Extract the (X, Y) coordinate from the center of the cell holding the provided text.  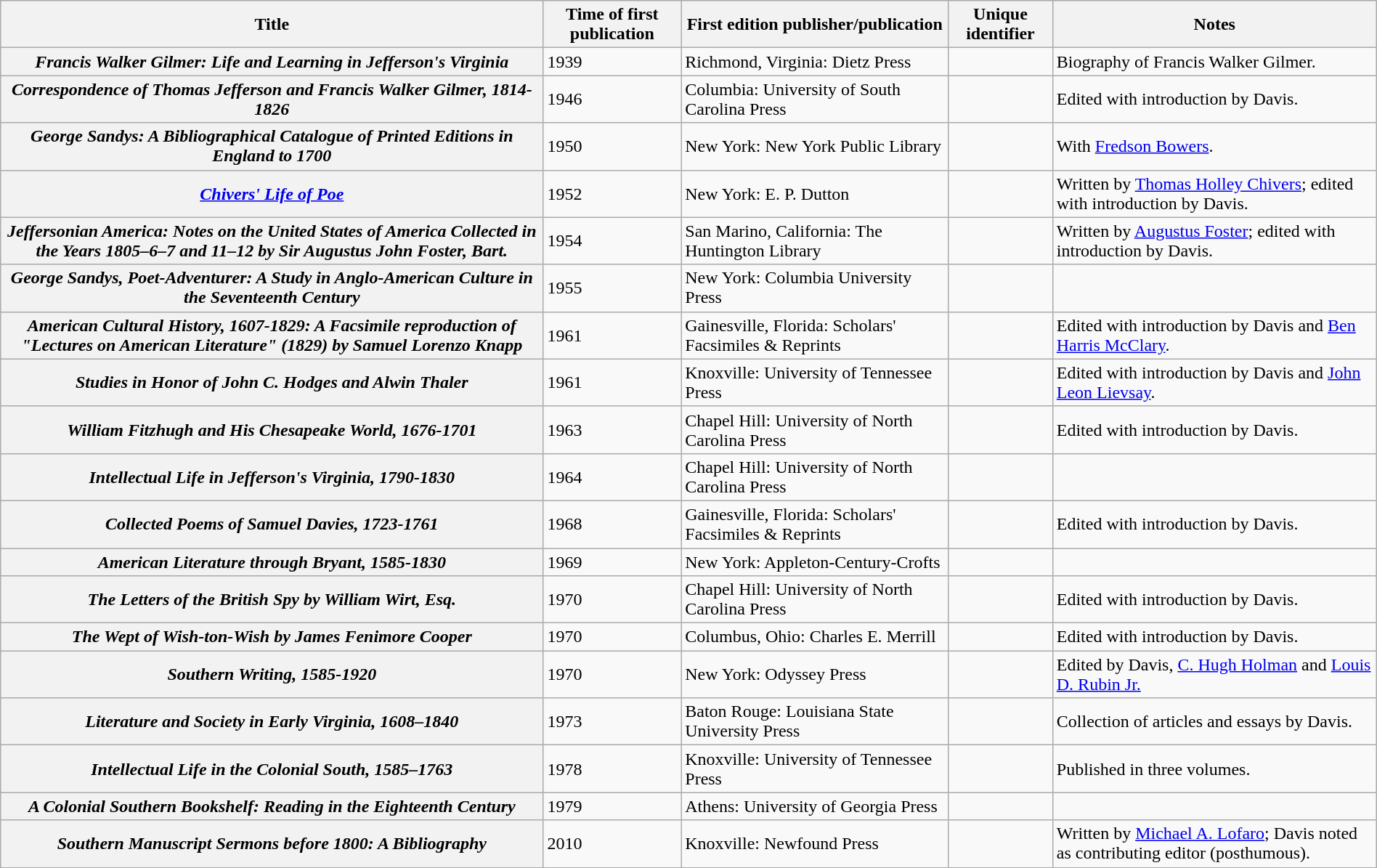
The Letters of the British Spy by William Wirt, Esq. (272, 600)
Biography of Francis Walker Gilmer. (1214, 62)
1968 (612, 524)
Columbus, Ohio: Charles E. Merrill (815, 637)
1939 (612, 62)
New York: E. P. Dutton (815, 193)
Time of first publication (612, 25)
1973 (612, 722)
Athens: University of Georgia Press (815, 806)
The Wept of Wish-ton-Wish by James Fenimore Cooper (272, 637)
1952 (612, 193)
First edition publisher/publication (815, 25)
Title (272, 25)
William Fitzhugh and His Chesapeake World, 1676-1701 (272, 430)
1950 (612, 147)
Baton Rouge: Louisiana State University Press (815, 722)
Published in three volumes. (1214, 768)
Southern Writing, 1585-1920 (272, 674)
Columbia: University of South Carolina Press (815, 99)
1946 (612, 99)
San Marino, California: The Huntington Library (815, 241)
2010 (612, 844)
George Sandys: A Bibliographical Catalogue of Printed Editions in England to 1700 (272, 147)
Jeffersonian America: Notes on the United States of America Collected in the Years 1805–6–7 and 11–12 by Sir Augustus John Foster, Bart. (272, 241)
George Sandys, Poet-Adventurer: A Study in Anglo-American Culture in the Seventeenth Century (272, 288)
Southern Manuscript Sermons before 1800: A Bibliography (272, 844)
Studies in Honor of John C. Hodges and Alwin Thaler (272, 382)
Francis Walker Gilmer: Life and Learning in Jefferson's Virginia (272, 62)
1979 (612, 806)
Chivers' Life of Poe (272, 193)
Correspondence of Thomas Jefferson and Francis Walker Gilmer, 1814-1826 (272, 99)
1969 (612, 561)
Written by Michael A. Lofaro; Davis noted as contributing editor (posthumous). (1214, 844)
Edited with introduction by Davis and Ben Harris McClary. (1214, 336)
1964 (612, 476)
Intellectual Life in the Colonial South, 1585–1763 (272, 768)
Written by Thomas Holley Chivers; edited with introduction by Davis. (1214, 193)
1978 (612, 768)
New York: Columbia University Press (815, 288)
A Colonial Southern Bookshelf: Reading in the Eighteenth Century (272, 806)
New York: New York Public Library (815, 147)
With Fredson Bowers. (1214, 147)
Notes (1214, 25)
New York: Odyssey Press (815, 674)
Literature and Society in Early Virginia, 1608–1840 (272, 722)
Edited by Davis, C. Hugh Holman and Louis D. Rubin Jr. (1214, 674)
New York: Appleton-Century-Crofts (815, 561)
Collected Poems of Samuel Davies, 1723-1761 (272, 524)
Edited with introduction by Davis and John Leon Lievsay. (1214, 382)
1954 (612, 241)
Unique identifier (1001, 25)
Collection of articles and essays by Davis. (1214, 722)
Written by Augustus Foster; edited with introduction by Davis. (1214, 241)
1963 (612, 430)
American Literature through Bryant, 1585-1830 (272, 561)
Richmond, Virginia: Dietz Press (815, 62)
American Cultural History, 1607-1829: A Facsimile reproduction of "Lectures on American Literature" (1829) by Samuel Lorenzo Knapp (272, 336)
Knoxville: Newfound Press (815, 844)
1955 (612, 288)
Intellectual Life in Jefferson's Virginia, 1790-1830 (272, 476)
